Capture the cell that displays the provided text and extract its (x, y) central coordinate. 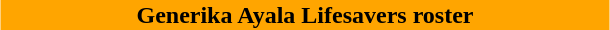
Generika Ayala Lifesavers roster (304, 15)
